Capture the cell that displays the provided text and extract its (x, y) central coordinate. 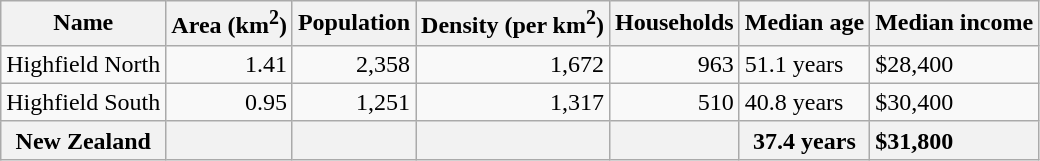
Population (354, 24)
1,317 (513, 102)
40.8 years (804, 102)
New Zealand (84, 140)
2,358 (354, 64)
963 (674, 64)
Name (84, 24)
1.41 (230, 64)
510 (674, 102)
51.1 years (804, 64)
Highfield North (84, 64)
1,672 (513, 64)
0.95 (230, 102)
Area (km2) (230, 24)
Density (per km2) (513, 24)
$31,800 (954, 140)
Households (674, 24)
$30,400 (954, 102)
Median age (804, 24)
1,251 (354, 102)
Highfield South (84, 102)
$28,400 (954, 64)
37.4 years (804, 140)
Median income (954, 24)
